Search for the cell housing the specified text and yield its [X, Y] center coordinate. 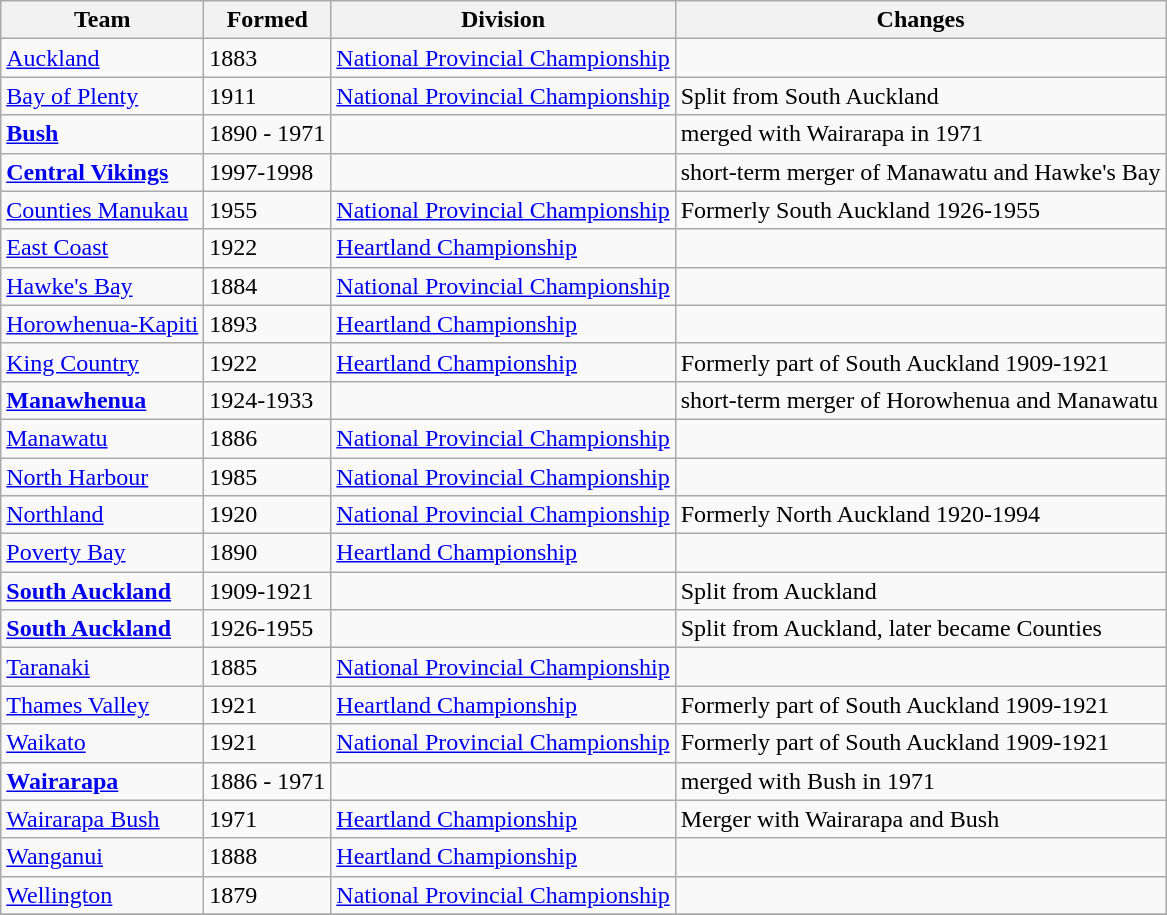
Wanganui [102, 857]
1888 [268, 857]
Wairarapa [102, 781]
Manawatu [102, 438]
1893 [268, 324]
1884 [268, 286]
Formed [268, 20]
Wairarapa Bush [102, 819]
Counties Manukau [102, 210]
1883 [268, 58]
short-term merger of Manawatu and Hawke's Bay [920, 172]
merged with Wairarapa in 1971 [920, 134]
Thames Valley [102, 705]
1924-1933 [268, 400]
1886 - 1971 [268, 781]
Bush [102, 134]
1911 [268, 96]
1890 - 1971 [268, 134]
Changes [920, 20]
East Coast [102, 248]
1879 [268, 895]
1926-1955 [268, 629]
short-term merger of Horowhenua and Manawatu [920, 400]
Formerly South Auckland 1926-1955 [920, 210]
Bay of Plenty [102, 96]
Horowhenua-Kapiti [102, 324]
Hawke's Bay [102, 286]
Split from Auckland [920, 591]
Wellington [102, 895]
North Harbour [102, 477]
Waikato [102, 743]
Team [102, 20]
Division [503, 20]
Central Vikings [102, 172]
1886 [268, 438]
Poverty Bay [102, 553]
1971 [268, 819]
1985 [268, 477]
1955 [268, 210]
Auckland [102, 58]
King Country [102, 362]
Merger with Wairarapa and Bush [920, 819]
Northland [102, 515]
1890 [268, 553]
1909-1921 [268, 591]
1997-1998 [268, 172]
Manawhenua [102, 400]
Formerly North Auckland 1920-1994 [920, 515]
1885 [268, 667]
merged with Bush in 1971 [920, 781]
Split from South Auckland [920, 96]
1920 [268, 515]
Split from Auckland, later became Counties [920, 629]
Taranaki [102, 667]
